From the cell containing the given text, extract its center point as [X, Y] coordinate. 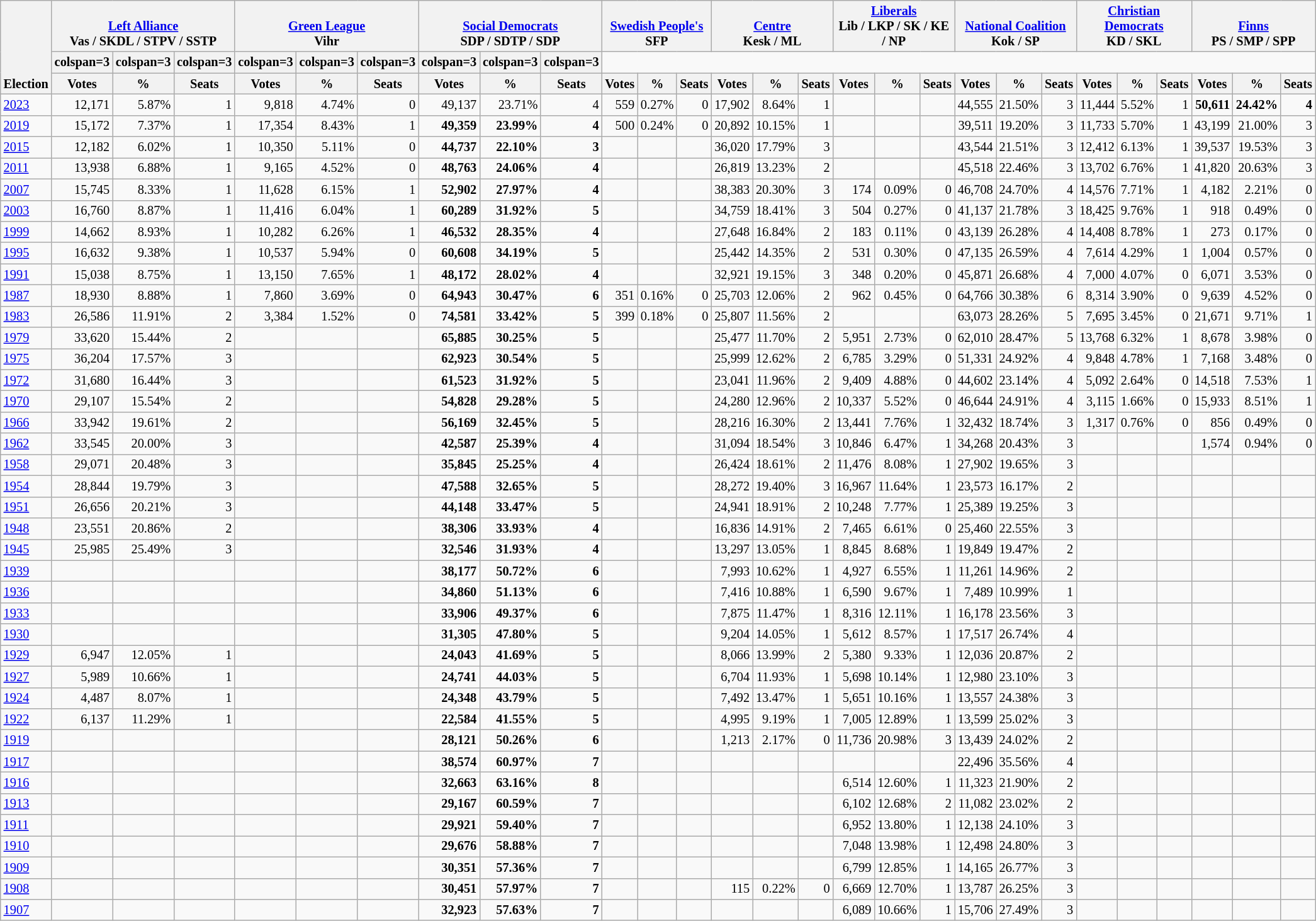
0.76% [1137, 422]
22,496 [976, 762]
57.97% [510, 889]
17,354 [266, 126]
1.52% [327, 317]
1987 [26, 295]
1962 [26, 444]
5,989 [82, 677]
35,845 [449, 465]
7,168 [1212, 359]
6,590 [854, 592]
64,943 [449, 295]
11.96% [775, 380]
11.70% [775, 338]
6,102 [854, 804]
33.93% [510, 528]
6.76% [1137, 168]
12.85% [897, 867]
24.06% [510, 168]
3.90% [1137, 295]
8.57% [897, 635]
45,871 [976, 274]
32,546 [449, 550]
12.06% [775, 295]
Swedish People'sSFP [657, 26]
16.44% [143, 380]
30,451 [449, 889]
44,555 [976, 105]
30.47% [510, 295]
33,906 [449, 613]
12,980 [976, 677]
28,121 [449, 740]
25.49% [143, 550]
351 [620, 295]
48,763 [449, 168]
399 [620, 317]
44.03% [510, 677]
25,389 [976, 507]
19.25% [1020, 507]
2015 [26, 147]
46,708 [976, 189]
7,860 [266, 295]
36,020 [732, 147]
Election [26, 47]
183 [854, 232]
8.51% [1257, 401]
1999 [26, 232]
2.17% [775, 740]
31,094 [732, 444]
6.15% [327, 189]
8.78% [1137, 232]
63,073 [976, 317]
9,818 [266, 105]
12.62% [775, 359]
1910 [26, 846]
60.59% [510, 804]
9.67% [897, 592]
24.38% [1020, 698]
500 [620, 126]
25,442 [732, 253]
22,584 [449, 719]
10,337 [854, 401]
23.56% [1020, 613]
15,172 [82, 126]
5,698 [854, 677]
0.94% [1257, 444]
21.51% [1020, 147]
1,004 [1212, 253]
1966 [26, 422]
58.88% [510, 846]
12,182 [82, 147]
9.19% [775, 719]
10,537 [266, 253]
38,177 [449, 571]
47,588 [449, 486]
43,139 [976, 232]
2011 [26, 168]
11,261 [976, 571]
1907 [26, 910]
13,150 [266, 274]
5.87% [143, 105]
10,248 [854, 507]
4,182 [1212, 189]
559 [620, 105]
44,737 [449, 147]
29,921 [449, 825]
6.32% [1137, 338]
13,297 [732, 550]
4.74% [327, 105]
26,424 [732, 465]
21.50% [1020, 105]
531 [854, 253]
25,460 [976, 528]
5,612 [854, 635]
20.43% [1020, 444]
33.42% [510, 317]
50.72% [510, 571]
20.63% [1257, 168]
48,172 [449, 274]
22.46% [1020, 168]
4.07% [1137, 274]
26.25% [1020, 889]
7,875 [732, 613]
7,005 [854, 719]
7.76% [897, 422]
51,331 [976, 359]
4,487 [82, 698]
28,844 [82, 486]
11.64% [897, 486]
54,828 [449, 401]
41,137 [976, 211]
6.13% [1137, 147]
7,489 [976, 592]
5,651 [854, 698]
8.64% [775, 105]
1,213 [732, 740]
11.93% [775, 677]
24.02% [1020, 740]
46,532 [449, 232]
49,359 [449, 126]
856 [1212, 422]
23,041 [732, 380]
33,620 [82, 338]
13.98% [897, 846]
6,799 [854, 867]
20,892 [732, 126]
28.02% [510, 274]
11,444 [1097, 105]
LiberalsLib / LKP / SK / KE / NP [894, 26]
2.64% [1137, 380]
1924 [26, 698]
14,408 [1097, 232]
11.47% [775, 613]
17.57% [143, 359]
24,348 [449, 698]
28.35% [510, 232]
17,517 [976, 635]
14.91% [775, 528]
9,409 [854, 380]
26.74% [1020, 635]
19.61% [143, 422]
18.74% [1020, 422]
11,628 [266, 189]
0.17% [1257, 232]
10.16% [897, 698]
6.61% [897, 528]
47,135 [976, 253]
1908 [26, 889]
13.47% [775, 698]
14,518 [1212, 380]
13,599 [976, 719]
National CoalitionKok / SP [1016, 26]
2007 [26, 189]
6,669 [854, 889]
32,923 [449, 910]
6.47% [897, 444]
38,574 [449, 762]
13,768 [1097, 338]
23.14% [1020, 380]
4.29% [1137, 253]
13,557 [976, 698]
11,736 [854, 740]
11.91% [143, 317]
1936 [26, 592]
29,071 [82, 465]
31,680 [82, 380]
3.29% [897, 359]
7.53% [1257, 380]
13.80% [897, 825]
23.71% [510, 105]
0.11% [897, 232]
9,204 [732, 635]
12.05% [143, 655]
6,137 [82, 719]
6.88% [143, 168]
39,537 [1212, 147]
8.33% [143, 189]
62,923 [449, 359]
12.96% [775, 401]
19.20% [1020, 126]
1954 [26, 486]
3.69% [327, 295]
1,317 [1097, 422]
20.00% [143, 444]
12.70% [897, 889]
1975 [26, 359]
0.09% [897, 189]
1916 [26, 783]
24.70% [1020, 189]
20.30% [775, 189]
3.48% [1257, 359]
50.26% [510, 740]
8.07% [143, 698]
41,820 [1212, 168]
1995 [26, 253]
7,465 [854, 528]
57.63% [510, 910]
32.45% [510, 422]
26.77% [1020, 867]
44,148 [449, 507]
Christian DemocratsKD / SKL [1134, 26]
16.30% [775, 422]
1958 [26, 465]
11,416 [266, 211]
25.02% [1020, 719]
8.43% [327, 126]
19.53% [1257, 147]
44,602 [976, 380]
27.49% [1020, 910]
9.76% [1137, 211]
16,836 [732, 528]
1939 [26, 571]
29.28% [510, 401]
21.00% [1257, 126]
9.33% [897, 655]
24.10% [1020, 825]
10.14% [897, 677]
24.80% [1020, 846]
11,476 [854, 465]
8,845 [854, 550]
5.70% [1137, 126]
18,425 [1097, 211]
6.04% [327, 211]
5.94% [327, 253]
12,036 [976, 655]
18.54% [775, 444]
6,071 [1212, 274]
10.88% [775, 592]
9,848 [1097, 359]
7,000 [1097, 274]
39,511 [976, 126]
19.65% [1020, 465]
1991 [26, 274]
Left AllianceVas / SKDL / STPV / SSTP [143, 26]
13.99% [775, 655]
8,314 [1097, 295]
25.39% [510, 444]
60,289 [449, 211]
41.69% [510, 655]
25,477 [732, 338]
24,280 [732, 401]
36,204 [82, 359]
13.23% [775, 168]
1909 [26, 867]
16,632 [82, 253]
4,927 [854, 571]
4.88% [897, 380]
38,306 [449, 528]
1.66% [1137, 401]
6.26% [327, 232]
0.16% [657, 295]
9,165 [266, 168]
8,316 [854, 613]
273 [1212, 232]
5,951 [854, 338]
12.89% [897, 719]
20.87% [1020, 655]
33,545 [82, 444]
57.36% [510, 867]
45,518 [976, 168]
1970 [26, 401]
8.08% [897, 465]
24,043 [449, 655]
19.15% [775, 274]
17,902 [732, 105]
18.91% [775, 507]
16.84% [775, 232]
24,941 [732, 507]
2.21% [1257, 189]
43,544 [976, 147]
13,439 [976, 740]
62,010 [976, 338]
6,089 [854, 910]
11,082 [976, 804]
6,514 [854, 783]
11.56% [775, 317]
18,930 [82, 295]
33,942 [82, 422]
25,999 [732, 359]
34,759 [732, 211]
26,656 [82, 507]
348 [854, 274]
10.15% [775, 126]
CentreKesk / ML [772, 26]
14.96% [1020, 571]
10,350 [266, 147]
10,282 [266, 232]
20.21% [143, 507]
0.45% [897, 295]
8.75% [143, 274]
19.47% [1020, 550]
24.42% [1257, 105]
15.44% [143, 338]
FinnsPS / SMP / SPP [1254, 26]
28,272 [732, 486]
16,967 [854, 486]
42,587 [449, 444]
0.18% [657, 317]
0.20% [897, 274]
21.78% [1020, 211]
25,985 [82, 550]
29,676 [449, 846]
31.93% [510, 550]
7,695 [1097, 317]
63.16% [510, 783]
49,137 [449, 105]
7.37% [143, 126]
2003 [26, 211]
28.26% [1020, 317]
13.05% [775, 550]
32.65% [510, 486]
8.93% [143, 232]
8,066 [732, 655]
14.35% [775, 253]
174 [854, 189]
14,662 [82, 232]
12.11% [897, 613]
2.73% [897, 338]
6,947 [82, 655]
27,902 [976, 465]
1983 [26, 317]
1972 [26, 380]
14,576 [1097, 189]
23.10% [1020, 677]
3.53% [1257, 274]
5,380 [854, 655]
8 [571, 783]
12.68% [897, 804]
11.29% [143, 719]
9.38% [143, 253]
18.61% [775, 465]
30.25% [510, 338]
11,323 [976, 783]
30.54% [510, 359]
1933 [26, 613]
3.98% [1257, 338]
24.91% [1020, 401]
13,787 [976, 889]
3.45% [1137, 317]
10,846 [854, 444]
46,644 [976, 401]
28.47% [1020, 338]
15,745 [82, 189]
47.80% [510, 635]
6.55% [897, 571]
4,995 [732, 719]
24,741 [449, 677]
0.24% [657, 126]
43.79% [510, 698]
1919 [26, 740]
7,614 [1097, 253]
504 [854, 211]
1911 [26, 825]
29,167 [449, 804]
13,441 [854, 422]
1917 [26, 762]
8.88% [143, 295]
38,383 [732, 189]
15.54% [143, 401]
2019 [26, 126]
14.05% [775, 635]
23.99% [510, 126]
25,703 [732, 295]
43,199 [1212, 126]
13,702 [1097, 168]
1922 [26, 719]
13,938 [82, 168]
20.86% [143, 528]
22.55% [1020, 528]
10.62% [775, 571]
17.79% [775, 147]
19,849 [976, 550]
61,523 [449, 380]
34.19% [510, 253]
7.71% [1137, 189]
64,766 [976, 295]
12,171 [82, 105]
12,138 [976, 825]
1,574 [1212, 444]
0.57% [1257, 253]
31,305 [449, 635]
5,092 [1097, 380]
22.10% [510, 147]
56,169 [449, 422]
21,671 [1212, 317]
8.68% [897, 550]
27.97% [510, 189]
60.97% [510, 762]
5.11% [327, 147]
9,639 [1212, 295]
6,704 [732, 677]
65,885 [449, 338]
30,351 [449, 867]
1945 [26, 550]
32,432 [976, 422]
1927 [26, 677]
1929 [26, 655]
7,492 [732, 698]
20.98% [897, 740]
26.28% [1020, 232]
962 [854, 295]
28,216 [732, 422]
74,581 [449, 317]
6,785 [854, 359]
25,807 [732, 317]
35.56% [1020, 762]
24.92% [1020, 359]
60,608 [449, 253]
Social DemocratsSDP / SDTP / SDP [510, 26]
1979 [26, 338]
33.47% [510, 507]
27,648 [732, 232]
1948 [26, 528]
0.22% [775, 889]
1930 [26, 635]
15,933 [1212, 401]
16.17% [1020, 486]
115 [732, 889]
3,115 [1097, 401]
49.37% [510, 613]
41.55% [510, 719]
2023 [26, 105]
6.02% [143, 147]
18.41% [775, 211]
12,498 [976, 846]
8,678 [1212, 338]
Green LeagueVihr [327, 26]
34,860 [449, 592]
20.48% [143, 465]
26.68% [1020, 274]
10.99% [1020, 592]
23,551 [82, 528]
19.40% [775, 486]
6,952 [854, 825]
32,663 [449, 783]
7.65% [327, 274]
30.38% [1020, 295]
7,416 [732, 592]
11,733 [1097, 126]
15,038 [82, 274]
7.77% [897, 507]
9.71% [1257, 317]
50,611 [1212, 105]
1913 [26, 804]
8.87% [143, 211]
29,107 [82, 401]
1951 [26, 507]
59.40% [510, 825]
0.30% [897, 253]
12.60% [897, 783]
25.25% [510, 465]
7,048 [854, 846]
918 [1212, 211]
15,706 [976, 910]
26,819 [732, 168]
26.59% [1020, 253]
52,902 [449, 189]
12,412 [1097, 147]
34,268 [976, 444]
51.13% [510, 592]
7,993 [732, 571]
16,178 [976, 613]
3,384 [266, 317]
4.78% [1137, 359]
21.90% [1020, 783]
16,760 [82, 211]
26,586 [82, 317]
14,165 [976, 867]
23,573 [976, 486]
32,921 [732, 274]
19.79% [143, 486]
23.02% [1020, 804]
